For the text-containing cell, return its midpoint in [x, y] coordinate format. 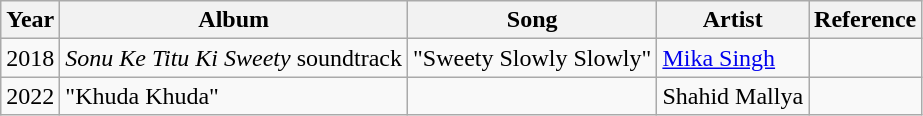
Shahid Mallya [733, 96]
Year [30, 20]
Mika Singh [733, 58]
"Khuda Khuda" [234, 96]
Song [532, 20]
Album [234, 20]
Reference [866, 20]
Artist [733, 20]
2018 [30, 58]
Sonu Ke Titu Ki Sweety soundtrack [234, 58]
"Sweety Slowly Slowly" [532, 58]
2022 [30, 96]
